Determine the (x, y) coordinate at the center of the cell enclosing the given text.  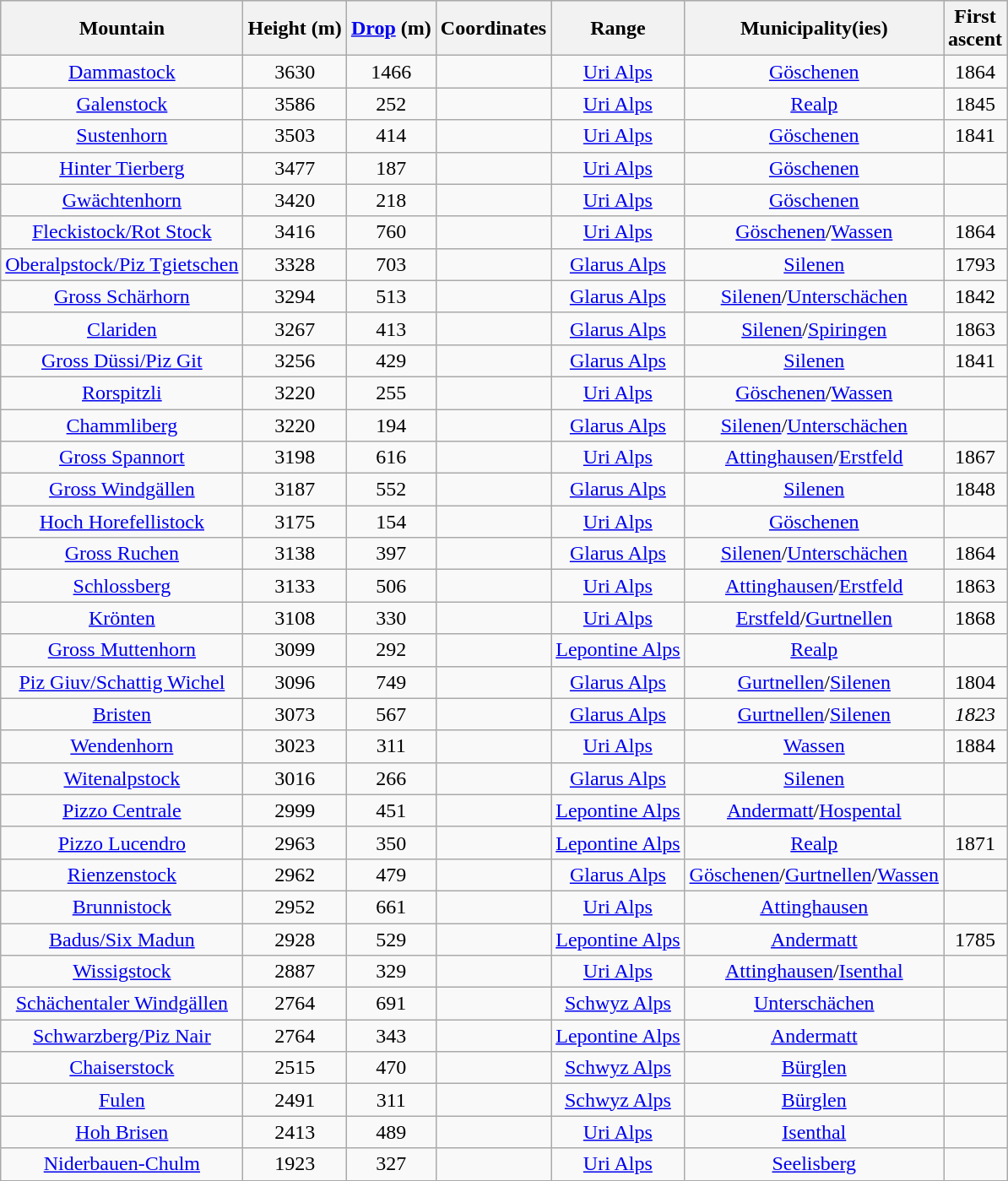
Wassen (814, 746)
616 (391, 458)
552 (391, 490)
Gross Schärhorn (122, 296)
Silenen/Spiringen (814, 328)
Gwächtenhorn (122, 200)
Pizzo Centrale (122, 810)
Gross Düssi/Piz Git (122, 360)
3477 (295, 168)
Isenthal (814, 1132)
Fulen (122, 1100)
3328 (295, 264)
Municipality(ies) (814, 29)
Drop (m) (391, 29)
2515 (295, 1068)
Schlossberg (122, 586)
1823 (976, 714)
Height (m) (295, 29)
Chaiserstock (122, 1068)
Range (618, 29)
266 (391, 778)
Piz Giuv/Schattig Wichel (122, 682)
3503 (295, 136)
1848 (976, 490)
Firstascent (976, 29)
470 (391, 1068)
3630 (295, 72)
Oberalpstock/Piz Tgietschen (122, 264)
567 (391, 714)
3108 (295, 618)
Erstfeld/Gurtnellen (814, 618)
2962 (295, 875)
1867 (976, 458)
Fleckistock/Rot Stock (122, 232)
3187 (295, 490)
529 (391, 940)
2491 (295, 1100)
479 (391, 875)
1785 (976, 940)
Gross Windgällen (122, 490)
Niderbauen-Chulm (122, 1164)
413 (391, 328)
3198 (295, 458)
1868 (976, 618)
3586 (295, 104)
Bristen (122, 714)
1871 (976, 842)
749 (391, 682)
Mountain (122, 29)
Coordinates (493, 29)
1793 (976, 264)
3416 (295, 232)
Andermatt/Hospental (814, 810)
1842 (976, 296)
329 (391, 972)
Attinghausen (814, 907)
2887 (295, 972)
Göschenen/Gurtnellen/Wassen (814, 875)
Gross Muttenhorn (122, 650)
1923 (295, 1164)
489 (391, 1132)
429 (391, 360)
Dammastock (122, 72)
194 (391, 425)
3256 (295, 360)
154 (391, 522)
661 (391, 907)
Gross Spannort (122, 458)
292 (391, 650)
Badus/Six Madun (122, 940)
3294 (295, 296)
Krönten (122, 618)
2413 (295, 1132)
513 (391, 296)
2952 (295, 907)
Pizzo Lucendro (122, 842)
252 (391, 104)
397 (391, 554)
187 (391, 168)
506 (391, 586)
3420 (295, 200)
2963 (295, 842)
Unterschächen (814, 1004)
3138 (295, 554)
1466 (391, 72)
Rienzenstock (122, 875)
3016 (295, 778)
Gross Ruchen (122, 554)
1845 (976, 104)
330 (391, 618)
Brunnistock (122, 907)
Galenstock (122, 104)
1804 (976, 682)
Wendenhorn (122, 746)
Wissigstock (122, 972)
3175 (295, 522)
3133 (295, 586)
414 (391, 136)
3096 (295, 682)
Witenalpstock (122, 778)
691 (391, 1004)
Schächentaler Windgällen (122, 1004)
Hoch Horefellistock (122, 522)
451 (391, 810)
1884 (976, 746)
350 (391, 842)
Hoh Brisen (122, 1132)
Sustenhorn (122, 136)
Clariden (122, 328)
3267 (295, 328)
703 (391, 264)
255 (391, 393)
2928 (295, 940)
343 (391, 1036)
Schwarzberg/Piz Nair (122, 1036)
Hinter Tierberg (122, 168)
760 (391, 232)
Seelisberg (814, 1164)
3099 (295, 650)
Attinghausen/Isenthal (814, 972)
Chammliberg (122, 425)
3073 (295, 714)
3023 (295, 746)
Rorspitzli (122, 393)
218 (391, 200)
2999 (295, 810)
327 (391, 1164)
